Detect which cell encompasses the target text, then output its (x, y) center coordinate. 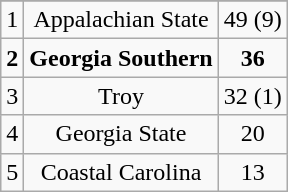
Coastal Carolina (121, 172)
20 (252, 134)
2 (12, 58)
Appalachian State (121, 20)
Georgia Southern (121, 58)
4 (12, 134)
1 (12, 20)
Georgia State (121, 134)
32 (1) (252, 96)
13 (252, 172)
49 (9) (252, 20)
36 (252, 58)
5 (12, 172)
Troy (121, 96)
3 (12, 96)
